Identify which cell holds the provided text, then report its [X, Y] central coordinate. 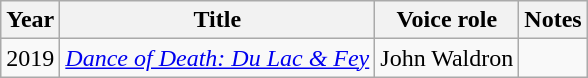
Notes [553, 20]
John Waldron [447, 58]
Year [30, 20]
Dance of Death: Du Lac & Fey [218, 58]
2019 [30, 58]
Title [218, 20]
Voice role [447, 20]
